Provide the (X, Y) coordinate of the cell's center where the given text is located.  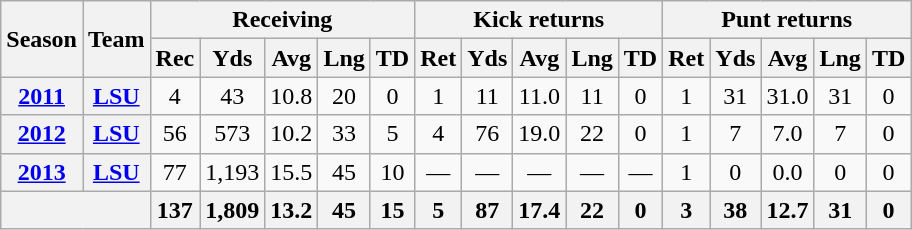
56 (175, 134)
13.2 (292, 210)
10.8 (292, 96)
0.0 (788, 172)
Kick returns (539, 20)
2013 (42, 172)
38 (736, 210)
15 (392, 210)
2012 (42, 134)
17.4 (540, 210)
20 (344, 96)
3 (686, 210)
137 (175, 210)
76 (488, 134)
43 (232, 96)
7.0 (788, 134)
Team (116, 39)
Rec (175, 58)
11.0 (540, 96)
Season (42, 39)
2011 (42, 96)
33 (344, 134)
87 (488, 210)
573 (232, 134)
10 (392, 172)
77 (175, 172)
1,809 (232, 210)
31.0 (788, 96)
15.5 (292, 172)
10.2 (292, 134)
Receiving (282, 20)
19.0 (540, 134)
Punt returns (787, 20)
12.7 (788, 210)
1,193 (232, 172)
